Determine the [X, Y] coordinate at the center of the cell enclosing the given text.  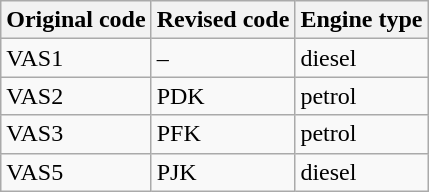
VAS1 [76, 58]
VAS2 [76, 96]
– [223, 58]
PJK [223, 172]
Revised code [223, 20]
VAS3 [76, 134]
VAS5 [76, 172]
PFK [223, 134]
PDK [223, 96]
Original code [76, 20]
Engine type [362, 20]
